Determine the (X, Y) coordinate at the center of the cell enclosing the given text.  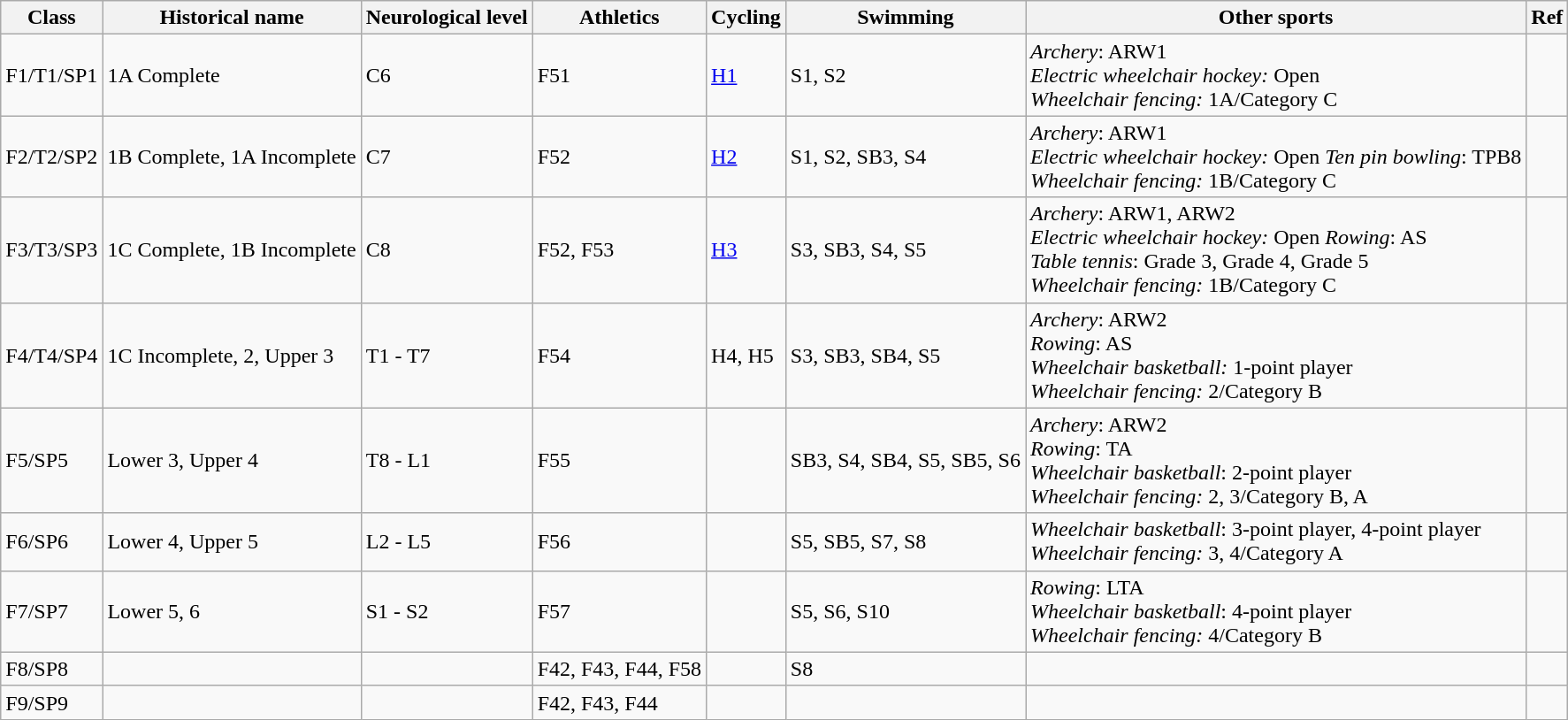
F5/SP5 (51, 460)
F42, F43, F44 (619, 702)
L2 - L5 (447, 541)
H4, H5 (746, 356)
F42, F43, F44, F58 (619, 669)
F55 (619, 460)
S5, S6, S10 (906, 611)
Class (51, 18)
T1 - T7 (447, 356)
1B Complete, 1A Incomplete (232, 157)
S1, S2 (906, 75)
Neurological level (447, 18)
S1, S2, SB3, S4 (906, 157)
Rowing: LTAWheelchair basketball: 4-point playerWheelchair fencing: 4/Category B (1276, 611)
Ref (1548, 18)
H3 (746, 249)
1A Complete (232, 75)
S3, SB3, SB4, S5 (906, 356)
F51 (619, 75)
H1 (746, 75)
H2 (746, 157)
F1/T1/SP1 (51, 75)
F8/SP8 (51, 669)
SB3, S4, SB4, S5, SB5, S6 (906, 460)
1C Incomplete, 2, Upper 3 (232, 356)
S5, SB5, S7, S8 (906, 541)
F52, F53 (619, 249)
F52 (619, 157)
F3/T3/SP3 (51, 249)
Archery: ARW2Rowing: ASWheelchair basketball: 1-point playerWheelchair fencing: 2/Category B (1276, 356)
Swimming (906, 18)
Cycling (746, 18)
F2/T2/SP2 (51, 157)
Archery: ARW1, ARW2Electric wheelchair hockey: Open Rowing: ASTable tennis: Grade 3, Grade 4, Grade 5Wheelchair fencing: 1B/Category C (1276, 249)
S1 - S2 (447, 611)
Archery: ARW2Rowing: TAWheelchair basketball: 2-point playerWheelchair fencing: 2, 3/Category B, A (1276, 460)
S8 (906, 669)
C6 (447, 75)
F7/SP7 (51, 611)
T8 - L1 (447, 460)
F4/T4/SP4 (51, 356)
F56 (619, 541)
F6/SP6 (51, 541)
F54 (619, 356)
Wheelchair basketball: 3-point player, 4-point playerWheelchair fencing: 3, 4/Category A (1276, 541)
Lower 5, 6 (232, 611)
Historical name (232, 18)
C7 (447, 157)
C8 (447, 249)
1C Complete, 1B Incomplete (232, 249)
F57 (619, 611)
F9/SP9 (51, 702)
Lower 3, Upper 4 (232, 460)
Archery: ARW1Electric wheelchair hockey: OpenWheelchair fencing: 1A/Category C (1276, 75)
Lower 4, Upper 5 (232, 541)
S3, SB3, S4, S5 (906, 249)
Archery: ARW1Electric wheelchair hockey: Open Ten pin bowling: TPB8Wheelchair fencing: 1B/Category C (1276, 157)
Athletics (619, 18)
Other sports (1276, 18)
